Return [x, y] of the center of cell containing provided text 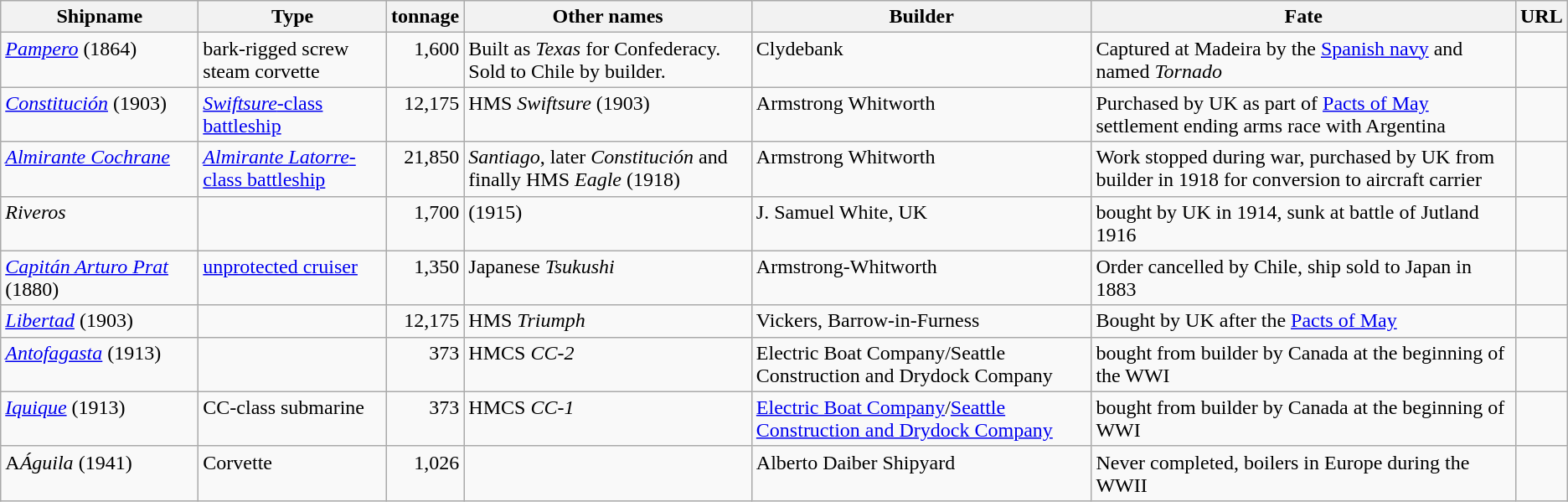
Libertad (1903) [100, 321]
Type [293, 17]
Work stopped during war, purchased by UK from builder in 1918 for conversion to aircraft carrier [1303, 169]
Iquique (1913) [100, 419]
Built as Texas for Confederacy. Sold to Chile by builder. [608, 60]
J. Samuel White, UK [921, 223]
1,026 [425, 473]
CC-class submarine [293, 419]
Constitución (1903) [100, 114]
bought from builder by Canada at the beginning of WWI [1303, 419]
Vickers, Barrow-in-Furness [921, 321]
1,350 [425, 278]
Japanese Tsukushi [608, 278]
unprotected cruiser [293, 278]
URL [1541, 17]
Pampero (1864) [100, 60]
HMS Swiftsure (1903) [608, 114]
HMS Triumph [608, 321]
bought from builder by Canada at the beginning of the WWI [1303, 364]
Almirante Latorre-class battleship [293, 169]
Captured at Madeira by the Spanish navy and named Tornado [1303, 60]
Other names [608, 17]
Never completed, boilers in Europe during the WWII [1303, 473]
Riveros [100, 223]
Antofagasta (1913) [100, 364]
Corvette [293, 473]
1,700 [425, 223]
Santiago, later Constitución and finally HMS Eagle (1918) [608, 169]
Bought by UK after the Pacts of May [1303, 321]
21,850 [425, 169]
Fate [1303, 17]
HMCS CC-2 [608, 364]
tonnage [425, 17]
(1915) [608, 223]
Shipname [100, 17]
Capitán Arturo Prat (1880) [100, 278]
Clydebank [921, 60]
Alberto Daiber Shipyard [921, 473]
1,600 [425, 60]
bought by UK in 1914, sunk at battle of Jutland 1916 [1303, 223]
HMCS CC-1 [608, 419]
AÁguila (1941) [100, 473]
Purchased by UK as part of Pacts of May settlement ending arms race with Argentina [1303, 114]
Order cancelled by Chile, ship sold to Japan in 1883 [1303, 278]
Almirante Cochrane [100, 169]
Swiftsure-class battleship [293, 114]
Armstrong-Whitworth [921, 278]
bark-rigged screw steam corvette [293, 60]
Builder [921, 17]
